From the cell containing the given text, extract its center point as (x, y) coordinate. 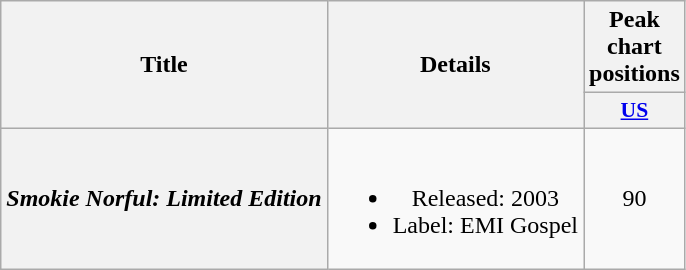
Released: 2003Label: EMI Gospel (455, 198)
US (635, 111)
Details (455, 65)
Peak chart positions (635, 47)
90 (635, 198)
Title (164, 65)
Smokie Norful: Limited Edition (164, 198)
